Output the (x, y) coordinate of the center of the cell containing the given text.  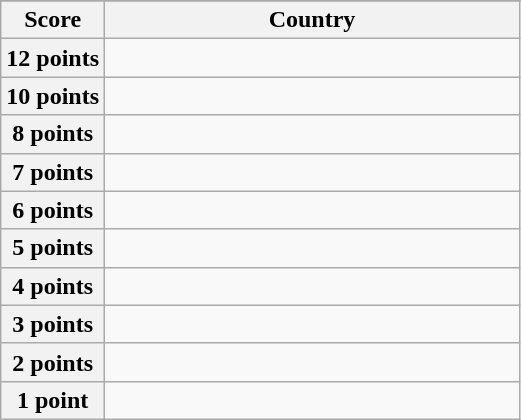
Score (53, 20)
10 points (53, 96)
8 points (53, 134)
2 points (53, 362)
1 point (53, 400)
3 points (53, 324)
Country (312, 20)
5 points (53, 248)
6 points (53, 210)
4 points (53, 286)
7 points (53, 172)
12 points (53, 58)
